Search for the cell housing the specified text and yield its [x, y] center coordinate. 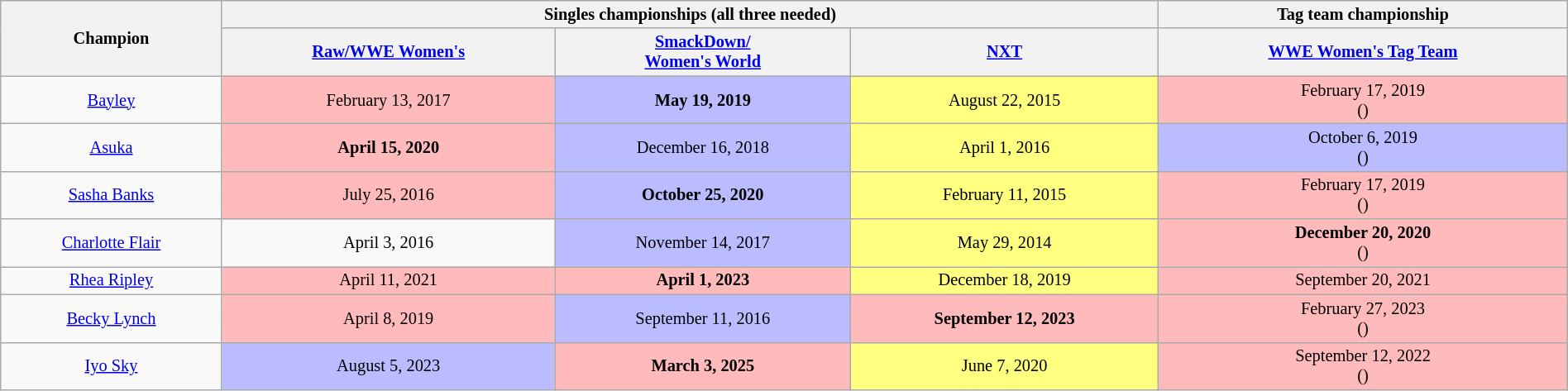
April 15, 2020 [389, 147]
Iyo Sky [111, 366]
September 11, 2016 [703, 318]
April 1, 2023 [703, 280]
December 18, 2019 [1004, 280]
October 25, 2020 [703, 195]
October 6, 2019() [1363, 147]
Becky Lynch [111, 318]
December 20, 2020() [1363, 243]
Champion [111, 38]
Charlotte Flair [111, 243]
SmackDown/Women's World [703, 52]
September 20, 2021 [1363, 280]
September 12, 2022 () [1363, 366]
July 25, 2016 [389, 195]
April 8, 2019 [389, 318]
NXT [1004, 52]
Tag team championship [1363, 14]
February 13, 2017 [389, 100]
November 14, 2017 [703, 243]
WWE Women's Tag Team [1363, 52]
April 1, 2016 [1004, 147]
May 29, 2014 [1004, 243]
April 11, 2021 [389, 280]
Singles championships (all three needed) [690, 14]
August 5, 2023 [389, 366]
August 22, 2015 [1004, 100]
September 12, 2023 [1004, 318]
Rhea Ripley [111, 280]
February 27, 2023 () [1363, 318]
Bayley [111, 100]
June 7, 2020 [1004, 366]
Raw/WWE Women's [389, 52]
Asuka [111, 147]
February 11, 2015 [1004, 195]
Sasha Banks [111, 195]
March 3, 2025 [703, 366]
May 19, 2019 [703, 100]
April 3, 2016 [389, 243]
December 16, 2018 [703, 147]
